Output the [x, y] coordinate of the center of the cell containing the given text.  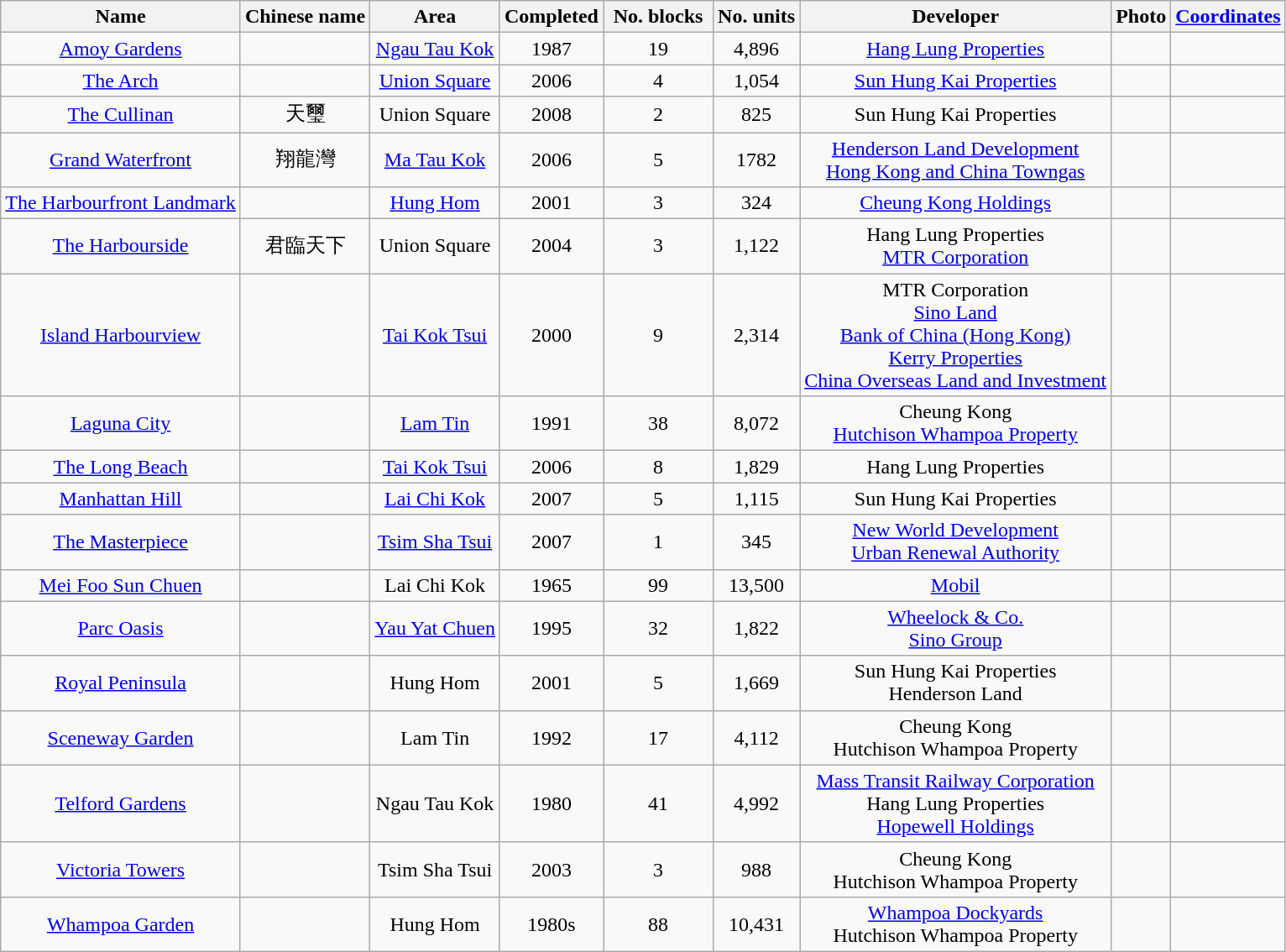
Mei Foo Sun Chuen [121, 585]
4,112 [757, 737]
324 [757, 203]
The Cullinan [121, 114]
Developer [955, 17]
Name [121, 17]
1987 [551, 49]
Completed [551, 17]
Victoria Towers [121, 870]
32 [658, 628]
Grand Waterfront [121, 160]
Mobil [955, 585]
1,822 [757, 628]
天璽 [305, 114]
Photo [1142, 17]
Mass Transit Railway Corporation Hang Lung PropertiesHopewell Holdings [955, 803]
君臨天下 [305, 247]
Island Harbourview [121, 335]
1991 [551, 423]
1,669 [757, 683]
1782 [757, 160]
Parc Oasis [121, 628]
2008 [551, 114]
99 [658, 585]
17 [658, 737]
Telford Gardens [121, 803]
1,115 [757, 499]
38 [658, 423]
No. units [757, 17]
825 [757, 114]
Laguna City [121, 423]
Coordinates [1228, 17]
Sceneway Garden [121, 737]
2,314 [757, 335]
Henderson Land DevelopmentHong Kong and China Towngas [955, 160]
10,431 [757, 923]
41 [658, 803]
2 [658, 114]
4,992 [757, 803]
Royal Peninsula [121, 683]
1980s [551, 923]
No. blocks [658, 17]
88 [658, 923]
The Harbourfront Landmark [121, 203]
Amoy Gardens [121, 49]
Ma Tau Kok [435, 160]
1995 [551, 628]
2000 [551, 335]
MTR CorporationSino LandBank of China (Hong Kong)Kerry PropertiesChina Overseas Land and Investment [955, 335]
The Arch [121, 81]
1,829 [757, 467]
Area [435, 17]
Hang Lung PropertiesMTR Corporation [955, 247]
13,500 [757, 585]
New World DevelopmentUrban Renewal Authority [955, 542]
1,122 [757, 247]
345 [757, 542]
Chinese name [305, 17]
The Long Beach [121, 467]
9 [658, 335]
988 [757, 870]
Sun Hung Kai PropertiesHenderson Land [955, 683]
Whampoa Garden [121, 923]
1992 [551, 737]
1 [658, 542]
Cheung Kong Holdings [955, 203]
Yau Yat Chuen [435, 628]
8,072 [757, 423]
1,054 [757, 81]
Whampoa DockyardsHutchison Whampoa Property [955, 923]
The Harbourside [121, 247]
1980 [551, 803]
翔龍灣 [305, 160]
2004 [551, 247]
19 [658, 49]
4 [658, 81]
Wheelock & Co.Sino Group [955, 628]
2003 [551, 870]
4,896 [757, 49]
Manhattan Hill [121, 499]
8 [658, 467]
1965 [551, 585]
The Masterpiece [121, 542]
